Capture the cell that displays the provided text and extract its (x, y) central coordinate. 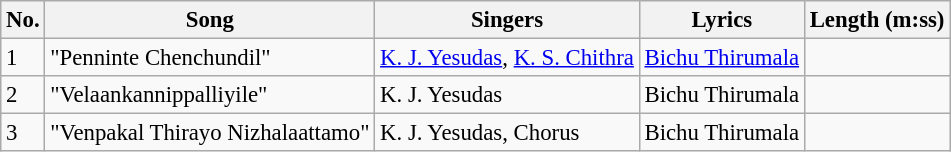
3 (23, 133)
Length (m:ss) (876, 20)
K. J. Yesudas (507, 95)
"Penninte Chenchundil" (210, 58)
K. J. Yesudas, K. S. Chithra (507, 58)
Song (210, 20)
Lyrics (722, 20)
Singers (507, 20)
"Venpakal Thirayo Nizhalaattamo" (210, 133)
2 (23, 95)
K. J. Yesudas, Chorus (507, 133)
No. (23, 20)
1 (23, 58)
"Velaankannippalliyile" (210, 95)
